Scan for the cell matching the given text and deliver its (x, y) coordinate at center. 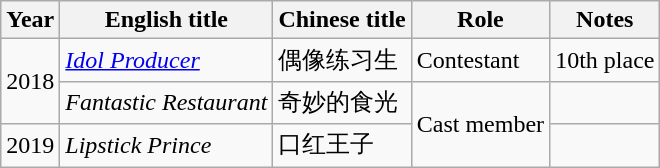
Year (30, 20)
Cast member (480, 124)
偶像练习生 (342, 60)
2018 (30, 82)
Fantastic Restaurant (166, 102)
Chinese title (342, 20)
Notes (605, 20)
English title (166, 20)
Role (480, 20)
2019 (30, 146)
10th place (605, 60)
口红王子 (342, 146)
Idol Producer (166, 60)
Contestant (480, 60)
奇妙的食光 (342, 102)
Lipstick Prince (166, 146)
